Identify which cell holds the provided text, then report its [x, y] central coordinate. 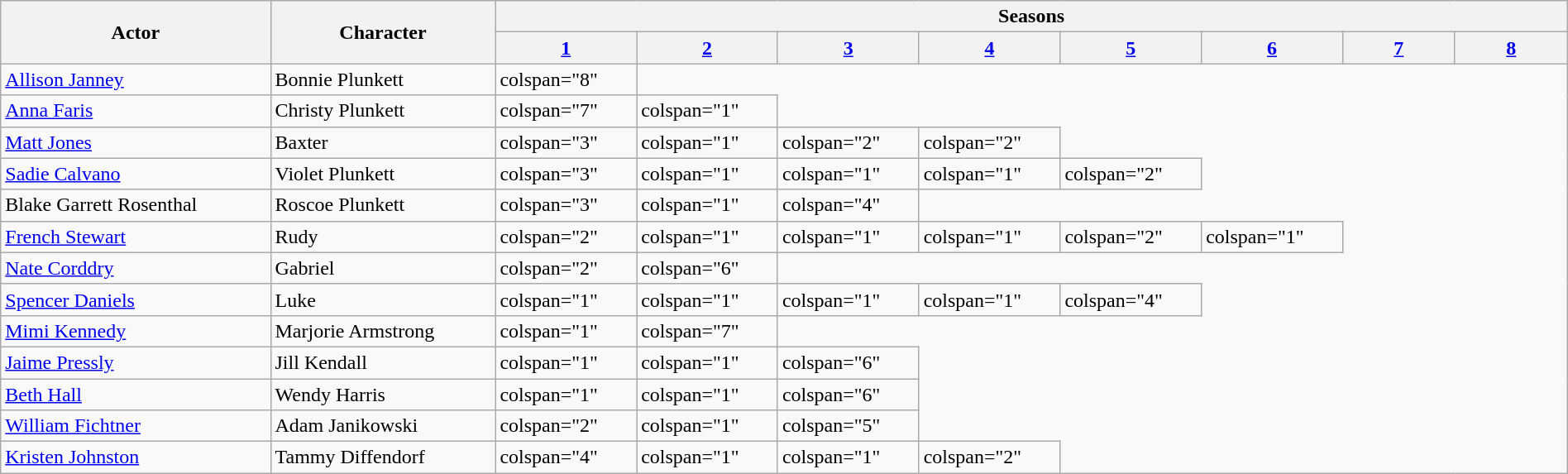
Spencer Daniels [136, 299]
Character [383, 32]
8 [1511, 48]
Jill Kendall [383, 362]
Seasons [1031, 17]
Adam Janikowski [383, 426]
Beth Hall [136, 395]
Nate Corddry [136, 268]
Anna Faris [136, 111]
Jaime Pressly [136, 362]
colspan="8" [566, 79]
Rudy [383, 237]
Actor [136, 32]
4 [989, 48]
3 [849, 48]
Allison Janney [136, 79]
Bonnie Plunkett [383, 79]
Violet Plunkett [383, 174]
Luke [383, 299]
7 [1398, 48]
6 [1272, 48]
Marjorie Armstrong [383, 331]
5 [1131, 48]
French Stewart [136, 237]
Blake Garrett Rosenthal [136, 205]
colspan="5" [849, 426]
2 [708, 48]
William Fichtner [136, 426]
Roscoe Plunkett [383, 205]
Kristen Johnston [136, 457]
Gabriel [383, 268]
Tammy Diffendorf [383, 457]
Matt Jones [136, 142]
Christy Plunkett [383, 111]
Wendy Harris [383, 395]
Mimi Kennedy [136, 331]
1 [566, 48]
Baxter [383, 142]
Sadie Calvano [136, 174]
